Locate the cell with the specified text and output its (X, Y) center coordinate. 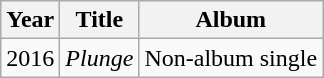
Non-album single (231, 58)
Plunge (100, 58)
Title (100, 20)
Year (30, 20)
2016 (30, 58)
Album (231, 20)
